From the cell containing the given text, extract its center point as (X, Y) coordinate. 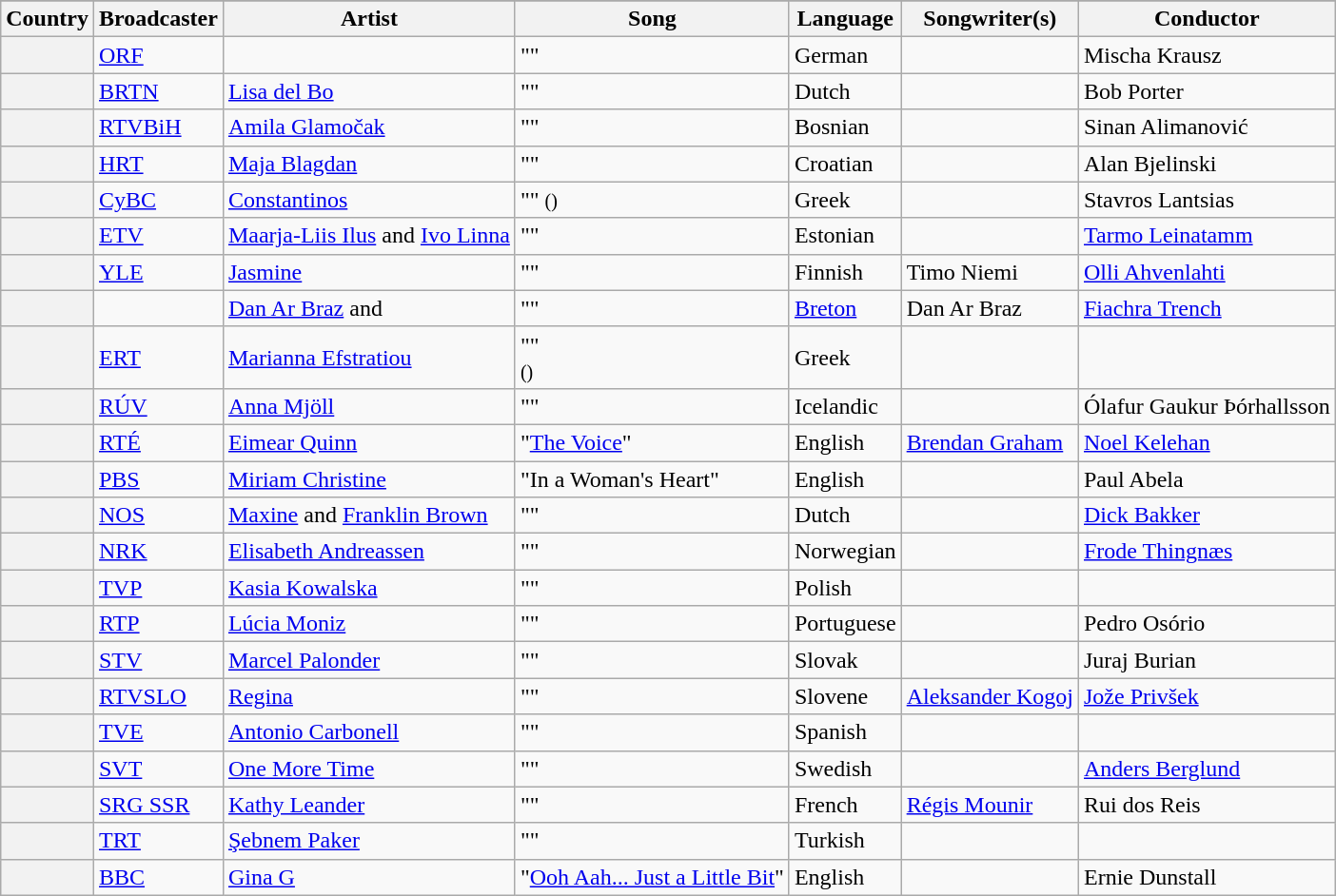
Miriam Christine (369, 478)
Amila Glamočak (369, 127)
"Ooh Aah... Just a Little Bit" (652, 877)
Jasmine (369, 272)
RÚV (158, 406)
Maarja-Liis Ilus and Ivo Linna (369, 236)
TVP (158, 588)
Song (652, 19)
Slovak (845, 660)
Swedish (845, 769)
RTVBiH (158, 127)
Turkish (845, 841)
Croatian (845, 164)
"" () (652, 200)
SVT (158, 769)
Régis Mounir (990, 805)
RTVSLO (158, 696)
TVE (158, 732)
Country (48, 19)
BRTN (158, 91)
Slovene (845, 696)
""() (652, 358)
Frode Thingnæs (1207, 552)
Regina (369, 696)
Gina G (369, 877)
NOS (158, 516)
Dick Bakker (1207, 516)
HRT (158, 164)
Polish (845, 588)
Eimear Quinn (369, 442)
Kathy Leander (369, 805)
Mischa Krausz (1207, 55)
Breton (845, 308)
Ólafur Gaukur Þórhallsson (1207, 406)
Pedro Osório (1207, 624)
Marcel Palonder (369, 660)
Lúcia Moniz (369, 624)
Sinan Alimanović (1207, 127)
YLE (158, 272)
Dan Ar Braz and (369, 308)
Juraj Burian (1207, 660)
RTP (158, 624)
Finnish (845, 272)
Timo Niemi (990, 272)
ERT (158, 358)
SRG SSR (158, 805)
Tarmo Leinatamm (1207, 236)
Elisabeth Andreassen (369, 552)
Marianna Efstratiou (369, 358)
Estonian (845, 236)
Kasia Kowalska (369, 588)
One More Time (369, 769)
Jože Privšek (1207, 696)
RTÉ (158, 442)
Olli Ahvenlahti (1207, 272)
German (845, 55)
CyBC (158, 200)
French (845, 805)
Bob Porter (1207, 91)
Stavros Lantsias (1207, 200)
Şebnem Paker (369, 841)
Noel Kelehan (1207, 442)
Portuguese (845, 624)
Maxine and Franklin Brown (369, 516)
Language (845, 19)
ETV (158, 236)
Rui dos Reis (1207, 805)
Alan Bjelinski (1207, 164)
Conductor (1207, 19)
Anders Berglund (1207, 769)
"The Voice" (652, 442)
Fiachra Trench (1207, 308)
Bosnian (845, 127)
Aleksander Kogoj (990, 696)
Antonio Carbonell (369, 732)
Lisa del Bo (369, 91)
TRT (158, 841)
NRK (158, 552)
PBS (158, 478)
"In a Woman's Heart" (652, 478)
Brendan Graham (990, 442)
Spanish (845, 732)
Anna Mjöll (369, 406)
Dan Ar Braz (990, 308)
Maja Blagdan (369, 164)
Songwriter(s) (990, 19)
Constantinos (369, 200)
Icelandic (845, 406)
ORF (158, 55)
Paul Abela (1207, 478)
Broadcaster (158, 19)
STV (158, 660)
BBC (158, 877)
Ernie Dunstall (1207, 877)
Norwegian (845, 552)
Artist (369, 19)
